Provide the (x, y) coordinate of the cell's center where the given text is located.  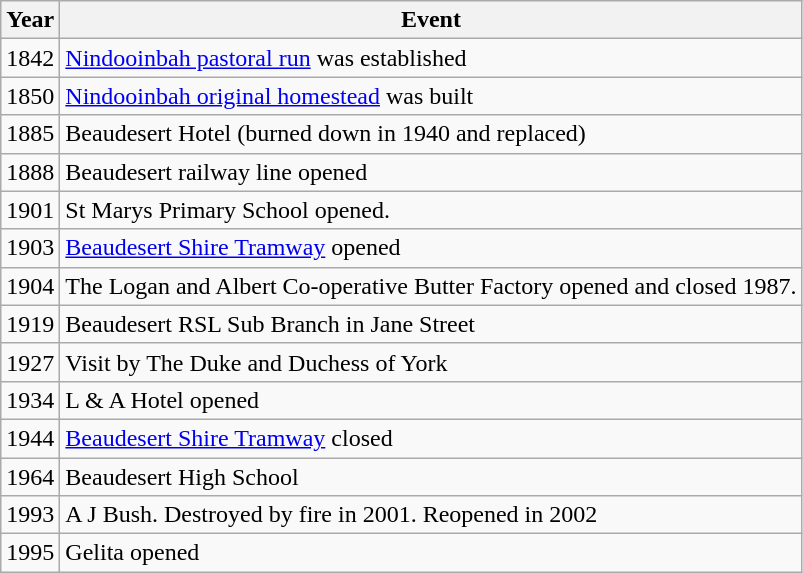
1888 (30, 172)
1993 (30, 515)
Visit by The Duke and Duchess of York (431, 362)
Beaudesert High School (431, 477)
1934 (30, 400)
Nindooinbah original homestead was built (431, 96)
1904 (30, 286)
A J Bush. Destroyed by fire in 2001. Reopened in 2002 (431, 515)
1850 (30, 96)
The Logan and Albert Co-operative Butter Factory opened and closed 1987. (431, 286)
1995 (30, 553)
Beaudesert Shire Tramway closed (431, 438)
Year (30, 20)
1944 (30, 438)
1919 (30, 324)
Beaudesert Shire Tramway opened (431, 248)
Nindooinbah pastoral run was established (431, 58)
Event (431, 20)
1903 (30, 248)
L & A Hotel opened (431, 400)
Beaudesert railway line opened (431, 172)
1927 (30, 362)
St Marys Primary School opened. (431, 210)
1842 (30, 58)
1964 (30, 477)
Beaudesert RSL Sub Branch in Jane Street (431, 324)
1885 (30, 134)
Gelita opened (431, 553)
Beaudesert Hotel (burned down in 1940 and replaced) (431, 134)
1901 (30, 210)
